Extract the [X, Y] coordinate from the center of the cell holding the provided text.  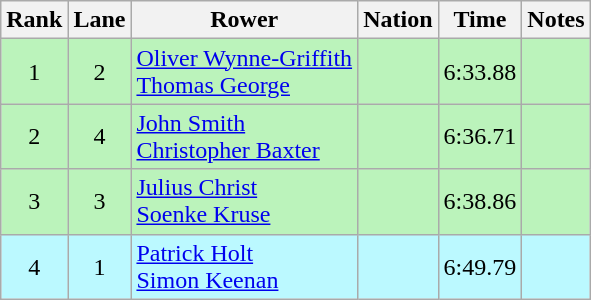
6:33.88 [480, 72]
6:49.79 [480, 266]
6:38.86 [480, 202]
Lane [100, 20]
Julius ChristSoenke Kruse [244, 202]
Rank [34, 20]
Oliver Wynne-GriffithThomas George [244, 72]
Nation [398, 20]
Notes [556, 20]
Patrick HoltSimon Keenan [244, 266]
Time [480, 20]
Rower [244, 20]
John SmithChristopher Baxter [244, 136]
6:36.71 [480, 136]
